Return the [x, y] coordinate for the center point of the cell that contains the specified text.  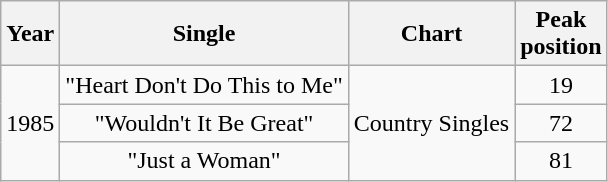
81 [561, 161]
Chart [431, 34]
"Wouldn't It Be Great" [204, 123]
"Just a Woman" [204, 161]
Single [204, 34]
Country Singles [431, 123]
1985 [30, 123]
72 [561, 123]
"Heart Don't Do This to Me" [204, 85]
Year [30, 34]
Peakposition [561, 34]
19 [561, 85]
